Extract the [x, y] coordinate from the center of the cell holding the provided text.  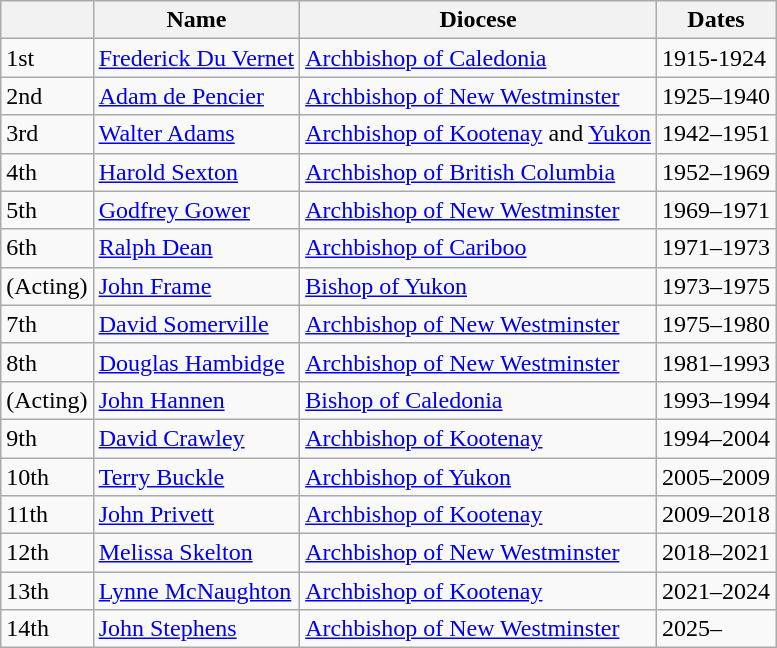
1969–1971 [716, 210]
Adam de Pencier [196, 96]
John Frame [196, 286]
David Crawley [196, 438]
2025– [716, 629]
1994–2004 [716, 438]
3rd [47, 134]
1971–1973 [716, 248]
John Stephens [196, 629]
1973–1975 [716, 286]
Archbishop of Yukon [478, 477]
Harold Sexton [196, 172]
Diocese [478, 20]
Archbishop of Kootenay and Yukon [478, 134]
Archbishop of Caledonia [478, 58]
5th [47, 210]
1975–1980 [716, 324]
11th [47, 515]
4th [47, 172]
Godfrey Gower [196, 210]
6th [47, 248]
1915-1924 [716, 58]
Lynne McNaughton [196, 591]
1952–1969 [716, 172]
1993–1994 [716, 400]
1942–1951 [716, 134]
Bishop of Yukon [478, 286]
Terry Buckle [196, 477]
13th [47, 591]
1925–1940 [716, 96]
David Somerville [196, 324]
14th [47, 629]
7th [47, 324]
9th [47, 438]
2nd [47, 96]
Dates [716, 20]
Douglas Hambidge [196, 362]
2018–2021 [716, 553]
1981–1993 [716, 362]
Melissa Skelton [196, 553]
John Hannen [196, 400]
Name [196, 20]
2021–2024 [716, 591]
2009–2018 [716, 515]
2005–2009 [716, 477]
Ralph Dean [196, 248]
Bishop of Caledonia [478, 400]
12th [47, 553]
John Privett [196, 515]
8th [47, 362]
Archbishop of British Columbia [478, 172]
Walter Adams [196, 134]
1st [47, 58]
10th [47, 477]
Frederick Du Vernet [196, 58]
Archbishop of Cariboo [478, 248]
